Locate the cell with the specified text and output its (x, y) center coordinate. 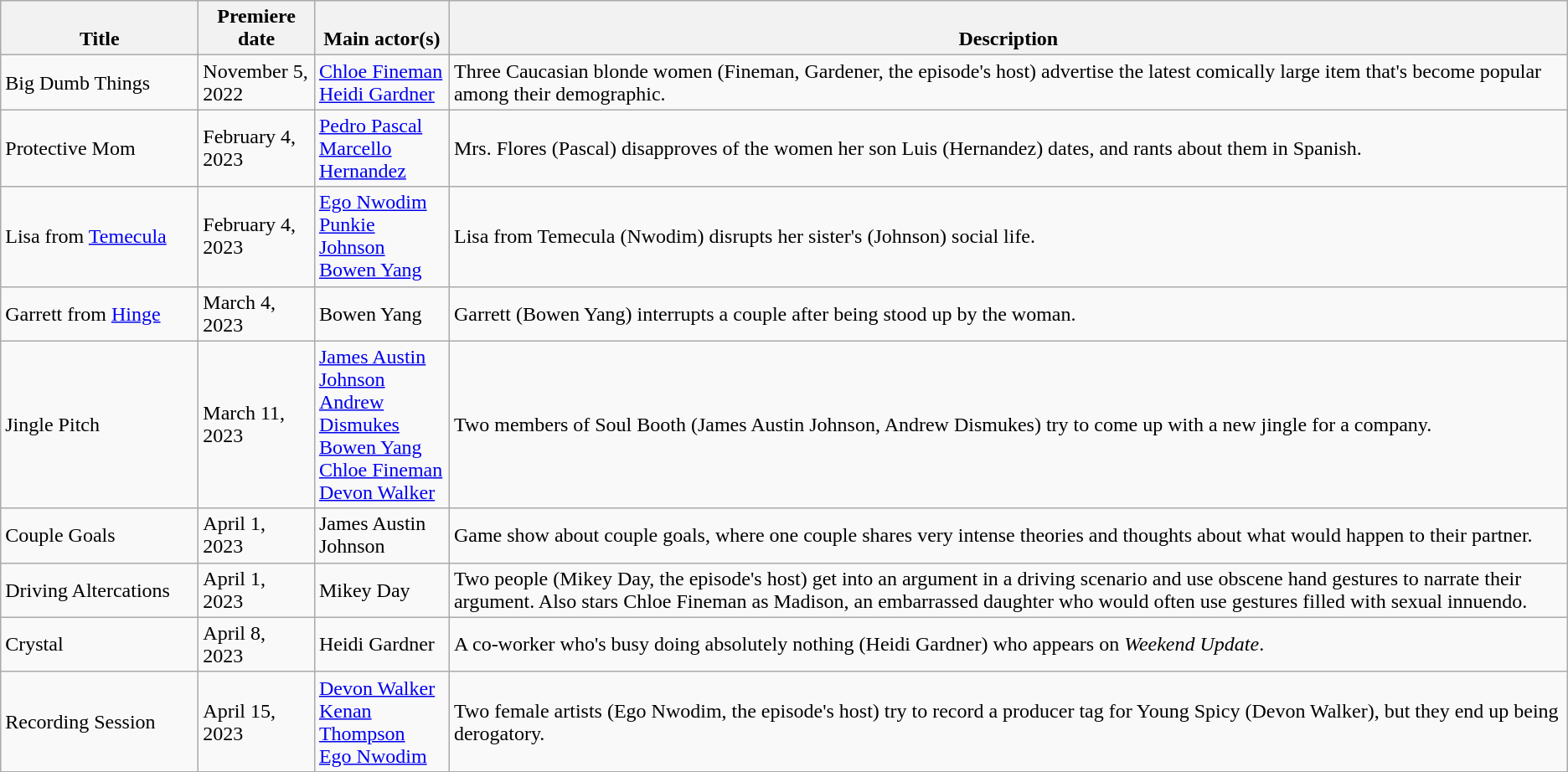
November 5, 2022 (256, 82)
James Austin Johnson (382, 536)
Lisa from Temecula (Nwodim) disrupts her sister's (Johnson) social life. (1008, 236)
Mrs. Flores (Pascal) disapproves of the women her son Luis (Hernandez) dates, and rants about them in Spanish. (1008, 148)
Driving Altercations (100, 589)
March 11, 2023 (256, 425)
Pedro PascalMarcello Hernandez (382, 148)
Garrett (Bowen Yang) interrupts a couple after being stood up by the woman. (1008, 313)
March 4, 2023 (256, 313)
James Austin JohnsonAndrew DismukesBowen YangChloe FinemanDevon Walker (382, 425)
Game show about couple goals, where one couple shares very intense theories and thoughts about what would happen to their partner. (1008, 536)
Two female artists (Ego Nwodim, the episode's host) try to record a producer tag for Young Spicy (Devon Walker), but they end up being derogatory. (1008, 722)
Recording Session (100, 722)
Lisa from Temecula (100, 236)
Description (1008, 28)
Garrett from Hinge (100, 313)
April 15, 2023 (256, 722)
Main actor(s) (382, 28)
Premiere date (256, 28)
Title (100, 28)
Crystal (100, 645)
Protective Mom (100, 148)
Mikey Day (382, 589)
Big Dumb Things (100, 82)
Jingle Pitch (100, 425)
Ego NwodimPunkie JohnsonBowen Yang (382, 236)
Heidi Gardner (382, 645)
Two members of Soul Booth (James Austin Johnson, Andrew Dismukes) try to come up with a new jingle for a company. (1008, 425)
Couple Goals (100, 536)
April 8, 2023 (256, 645)
Bowen Yang (382, 313)
Devon WalkerKenan ThompsonEgo Nwodim (382, 722)
Chloe FinemanHeidi Gardner (382, 82)
A co-worker who's busy doing absolutely nothing (Heidi Gardner) who appears on Weekend Update. (1008, 645)
